Return the [x, y] coordinate for the center point of the cell that contains the specified text.  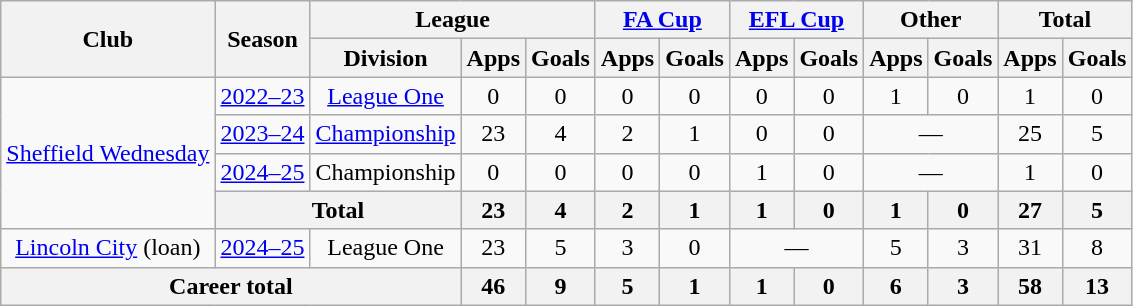
9 [561, 286]
2022–23 [262, 96]
Club [108, 39]
27 [1030, 210]
25 [1030, 134]
Career total [231, 286]
58 [1030, 286]
31 [1030, 248]
6 [896, 286]
FA Cup [662, 20]
League [452, 20]
Lincoln City (loan) [108, 248]
EFL Cup [796, 20]
8 [1097, 248]
Division [386, 58]
Sheffield Wednesday [108, 153]
13 [1097, 286]
2023–24 [262, 134]
46 [493, 286]
Season [262, 39]
Other [931, 20]
